Extract the [X, Y] coordinate from the center of the cell holding the provided text.  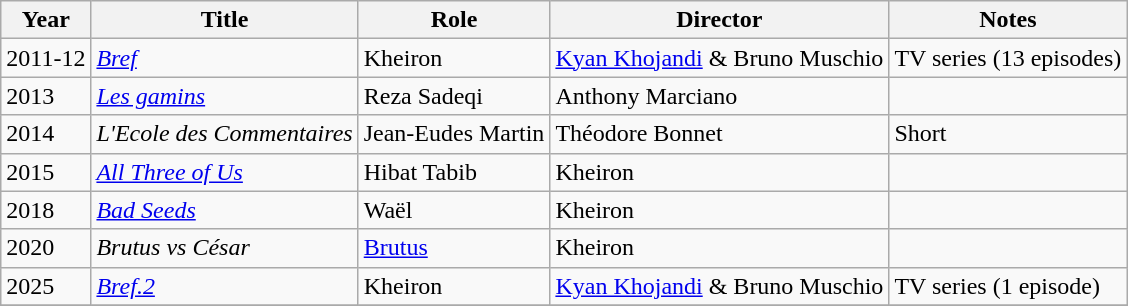
Brutus vs César [224, 248]
Notes [1008, 20]
Role [454, 20]
2020 [46, 248]
Director [720, 20]
Title [224, 20]
2011-12 [46, 58]
All Three of Us [224, 172]
Short [1008, 134]
Jean-Eudes Martin [454, 134]
Les gamins [224, 96]
2025 [46, 286]
Reza Sadeqi [454, 96]
2018 [46, 210]
Waël [454, 210]
Théodore Bonnet [720, 134]
Brutus [454, 248]
Bad Seeds [224, 210]
Hibat Tabib [454, 172]
2014 [46, 134]
Bref.2 [224, 286]
L'Ecole des Commentaires [224, 134]
2015 [46, 172]
TV series (13 episodes) [1008, 58]
Anthony Marciano [720, 96]
Bref [224, 58]
2013 [46, 96]
Year [46, 20]
TV series (1 episode) [1008, 286]
